Return (x, y) of the center of cell containing provided text 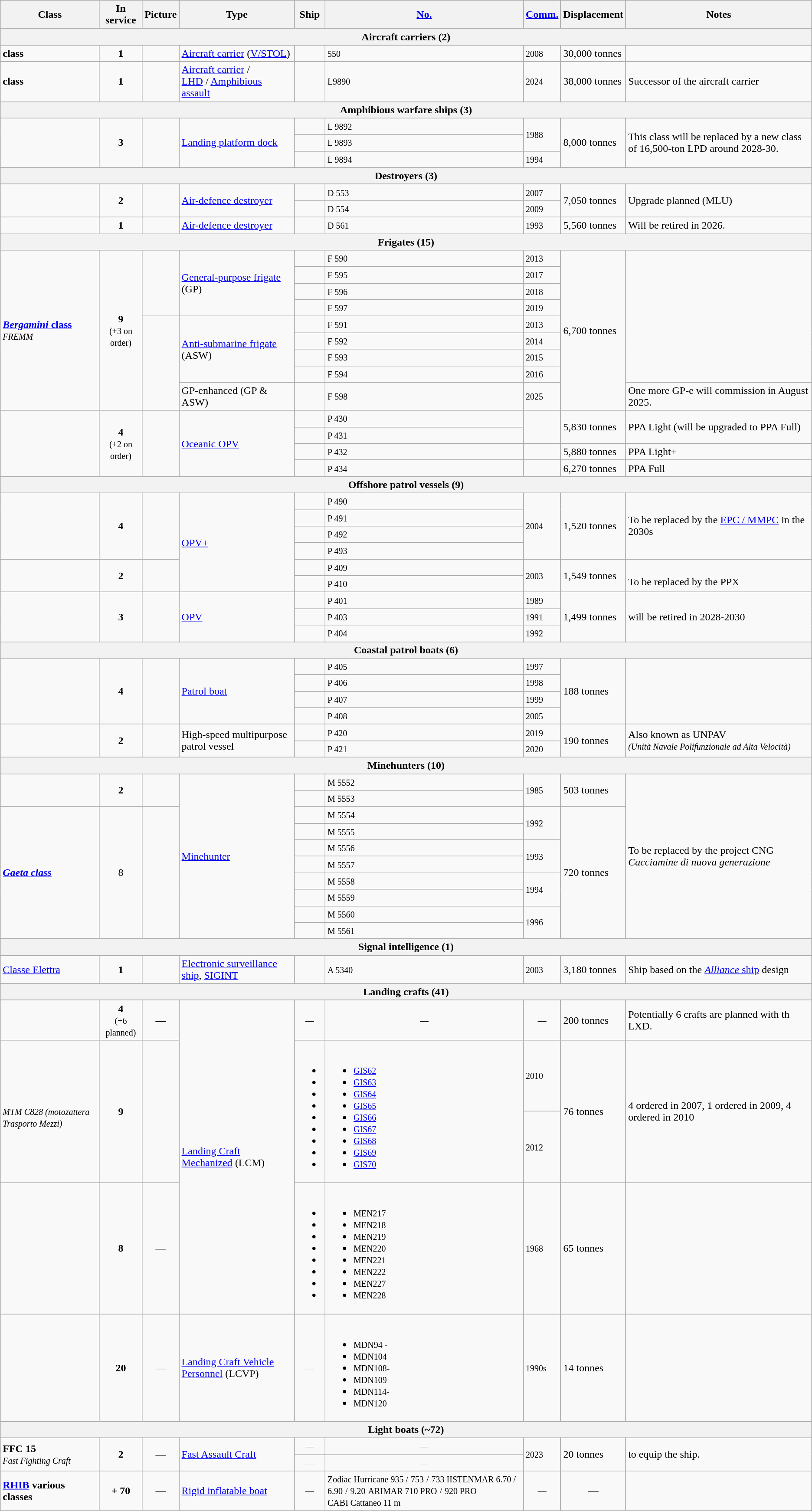
M 5555 (424, 832)
F 594 (424, 374)
Oceanic OPV (237, 443)
1,549 tonnes (593, 576)
P 410 (424, 584)
1989 (542, 600)
2010 (542, 1076)
8,000 tonnes (593, 143)
9 (121, 1111)
2004 (542, 526)
190 tonnes (593, 741)
P 401 (424, 600)
P 490 (424, 501)
7,050 tonnes (593, 200)
2016 (542, 374)
Picture (160, 15)
P 493 (424, 551)
To be replaced by the EPC / MMPC in the 2030s (719, 526)
P 431 (424, 435)
1,520 tonnes (593, 526)
High-speed multipurpose patrol vessel (237, 741)
D 553 (424, 192)
38,000 tonnes (593, 82)
F 591 (424, 324)
P 432 (424, 452)
76 tonnes (593, 1111)
2007 (542, 192)
Landing platform dock (237, 143)
Anti-submarine frigate (ASW) (237, 349)
Landing Craft Mechanized (LCM) (237, 1157)
Class (50, 15)
2015 (542, 357)
Landing crafts (41) (406, 992)
2017 (542, 275)
OPV+ (237, 542)
This class will be replaced by a new class of 16,500-ton LPD around 2028-30. (719, 143)
Also known as UNPAV(Unità Navale Polifunzionale ad Alta Velocità) (719, 741)
20 tonnes (593, 1455)
Potentially 6 crafts are planned with th LXD. (719, 1020)
2020 (542, 749)
5,560 tonnes (593, 225)
will be retired in 2028-2030 (719, 617)
65 tonnes (593, 1248)
Successor of the aircraft carrier (719, 82)
30,000 tonnes (593, 53)
14 tonnes (593, 1367)
Ship based on the Alliance ship design (719, 969)
Displacement (593, 15)
F 595 (424, 275)
P 406 (424, 683)
9(+3 on order) (121, 331)
P 434 (424, 468)
Classe Elettra (50, 969)
1999 (542, 699)
GP-enhanced (GP & ASW) (237, 397)
Amphibious warfare ships (3) (406, 110)
Patrol boat (237, 691)
1985 (542, 790)
General-purpose frigate (GP) (237, 283)
Rigid inflatable boat (237, 1491)
P 421 (424, 749)
Offshore patrol vessels (9) (406, 485)
Landing Craft Vehicle Personnel (LCVP) (237, 1367)
Upgrade planned (MLU) (719, 200)
to equip the ship. (719, 1455)
In service (121, 15)
GIS62GIS63GIS64GIS65GIS66GIS67GIS68GIS69GIS70 (424, 1111)
Zodiac Hurricane 935 / 753 / 733 IISTENMAR 6.70 / 6.90 / 9.20 ARIMAR 710 PRO / 920 PROCABI Cattaneo 11 m (424, 1491)
Destroyers (3) (406, 176)
P 407 (424, 699)
1991 (542, 617)
Aircraft carriers (2) (406, 37)
M 5554 (424, 815)
M 5560 (424, 914)
M 5557 (424, 865)
A 5340 (424, 969)
1968 (542, 1248)
Comm. (542, 15)
Coastal patrol boats (6) (406, 650)
L 9894 (424, 159)
P 404 (424, 633)
Notes (719, 15)
P 430 (424, 419)
D 561 (424, 225)
1998 (542, 683)
Signal intelligence (1) (406, 947)
P 420 (424, 732)
F 590 (424, 259)
F 596 (424, 292)
M 5553 (424, 799)
L 9893 (424, 143)
P 405 (424, 666)
2023 (542, 1455)
5,880 tonnes (593, 452)
M 5552 (424, 782)
M 5561 (424, 931)
1990s (542, 1367)
MTM C828 (motozattera Trasporto Mezzi) (50, 1111)
Light boats (~72) (406, 1430)
Minehunter (237, 856)
PPA Full (719, 468)
2005 (542, 716)
RHIB various classes (50, 1491)
D 554 (424, 209)
503 tonnes (593, 790)
720 tonnes (593, 873)
2025 (542, 397)
Aircraft carrier (V/STOL) (237, 53)
Bergamini classFREMM (50, 331)
M 5558 (424, 881)
2014 (542, 341)
Electronic surveillance ship, SIGINT (237, 969)
FFC 15Fast Fighting Craft (50, 1455)
Frigates (15) (406, 242)
188 tonnes (593, 691)
P 492 (424, 534)
OPV (237, 617)
5,830 tonnes (593, 427)
2012 (542, 1147)
3,180 tonnes (593, 969)
F 592 (424, 341)
2009 (542, 209)
4(+2 on order) (121, 443)
1,499 tonnes (593, 617)
Aircraft carrier /LHD / Amphibious assault (237, 82)
Fast Assault Craft (237, 1455)
Minehunters (10) (406, 765)
PPA Light+ (719, 452)
1988 (542, 134)
+ 70 (121, 1491)
P 491 (424, 518)
F 598 (424, 397)
550 (424, 53)
2008 (542, 53)
PPA Light (will be upgraded to PPA Full) (719, 427)
One more GP-e will commission in August 2025. (719, 397)
2018 (542, 292)
M 5556 (424, 848)
To be replaced by the PPX (719, 576)
Ship (310, 15)
F 597 (424, 308)
To be replaced by the project CNGCacciamine di nuova generazione (719, 856)
4(+6 planned) (121, 1020)
P 409 (424, 567)
2024 (542, 82)
MEN217MEN218MEN219MEN220MEN221MEN222MEN227MEN228 (424, 1248)
F 593 (424, 357)
P 403 (424, 617)
L 9892 (424, 126)
No. (424, 15)
1997 (542, 666)
1996 (542, 922)
4 ordered in 2007, 1 ordered in 2009, 4 ordered in 2010 (719, 1111)
MDN94 -MDN104MDN108-MDN109MDN114-MDN120 (424, 1367)
6,700 tonnes (593, 331)
Will be retired in 2026. (719, 225)
Gaeta class (50, 873)
M 5559 (424, 898)
200 tonnes (593, 1020)
6,270 tonnes (593, 468)
P 408 (424, 716)
Type (237, 15)
L9890 (424, 82)
20 (121, 1367)
